Locate the cell with the specified text and output its [X, Y] center coordinate. 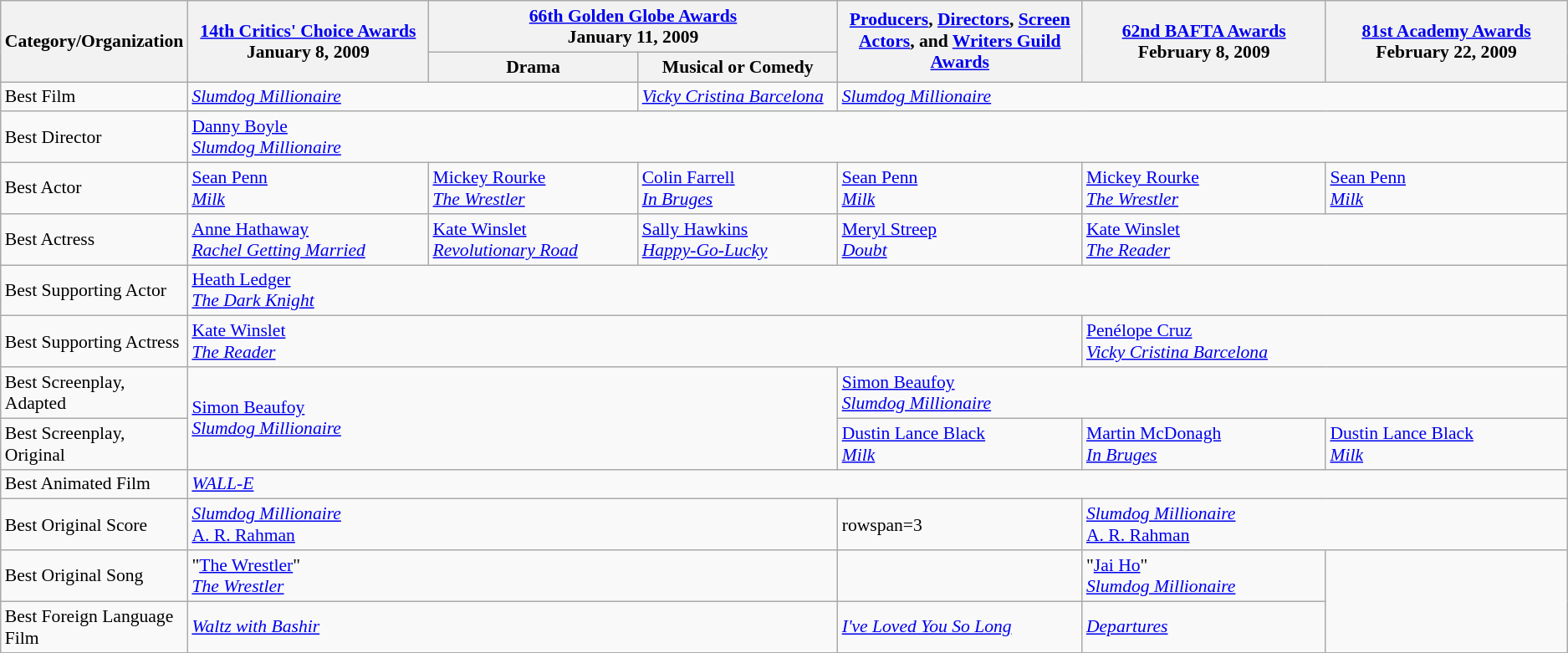
WALL-E [876, 484]
Best Screenplay, Adapted [94, 393]
Danny BoyleSlumdog Millionaire [876, 137]
Heath LedgerThe Dark Knight [876, 291]
I've Loved You So Long [960, 627]
Musical or Comedy [738, 67]
Best Original Song [94, 575]
81st Academy AwardsFebruary 22, 2009 [1446, 42]
Sally HawkinsHappy-Go-Lucky [738, 239]
Best Foreign Language Film [94, 627]
Best Original Score [94, 525]
Best Film [94, 97]
Best Supporting Actor [94, 291]
"Jai Ho"Slumdog Millionaire [1204, 575]
Anne HathawayRachel Getting Married [308, 239]
Departures [1204, 627]
"The Wrestler"The Wrestler [512, 575]
rowspan=3 [960, 525]
66th Golden Globe AwardsJanuary 11, 2009 [632, 27]
Category/Organization [94, 42]
Best Actress [94, 239]
Best Supporting Actress [94, 341]
Martin McDonaghIn Bruges [1204, 443]
Colin FarrellIn Bruges [738, 189]
Waltz with Bashir [512, 627]
Meryl StreepDoubt [960, 239]
Best Animated Film [94, 484]
Best Actor [94, 189]
Drama [533, 67]
Best Director [94, 137]
Producers, Directors, Screen Actors, and Writers Guild Awards [960, 42]
Vicky Cristina Barcelona [738, 97]
Best Screenplay, Original [94, 443]
62nd BAFTA AwardsFebruary 8, 2009 [1204, 42]
Penélope CruzVicky Cristina Barcelona [1325, 341]
14th Critics' Choice Awards January 8, 2009 [308, 42]
Kate WinsletRevolutionary Road [533, 239]
